Find where the given text appears and provide that cell's center as [X, Y] coordinate. 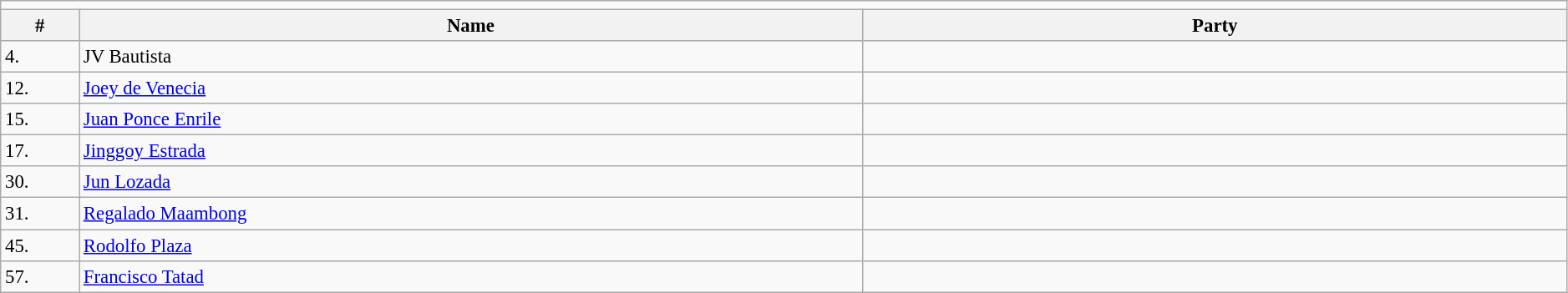
57. [40, 276]
4. [40, 57]
Party [1215, 26]
Joey de Venecia [471, 88]
Francisco Tatad [471, 276]
Juan Ponce Enrile [471, 119]
17. [40, 151]
# [40, 26]
Jinggoy Estrada [471, 151]
15. [40, 119]
Regalado Maambong [471, 214]
12. [40, 88]
Name [471, 26]
Jun Lozada [471, 183]
30. [40, 183]
45. [40, 245]
JV Bautista [471, 57]
Rodolfo Plaza [471, 245]
31. [40, 214]
